Find where the given text appears and provide that cell's center as (X, Y) coordinate. 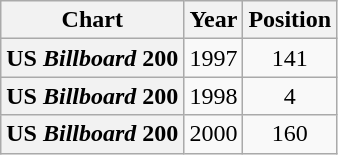
4 (290, 96)
1998 (214, 96)
2000 (214, 134)
141 (290, 58)
Position (290, 20)
Year (214, 20)
1997 (214, 58)
160 (290, 134)
Chart (92, 20)
